Pinpoint the cell where the given text exists, returning its [X, Y] midpoint coordinate. 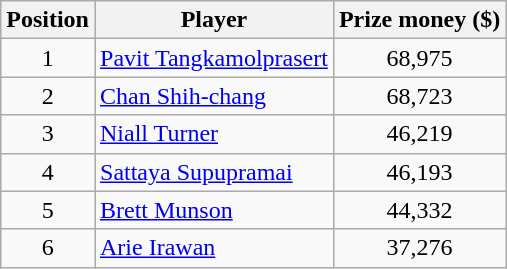
Chan Shih-chang [214, 96]
68,723 [419, 96]
3 [48, 134]
44,332 [419, 210]
4 [48, 172]
Niall Turner [214, 134]
Prize money ($) [419, 20]
Position [48, 20]
1 [48, 58]
46,193 [419, 172]
Sattaya Supupramai [214, 172]
Arie Irawan [214, 248]
Player [214, 20]
68,975 [419, 58]
Brett Munson [214, 210]
2 [48, 96]
46,219 [419, 134]
5 [48, 210]
37,276 [419, 248]
6 [48, 248]
Pavit Tangkamolprasert [214, 58]
